Detect which cell encompasses the target text, then output its [X, Y] center coordinate. 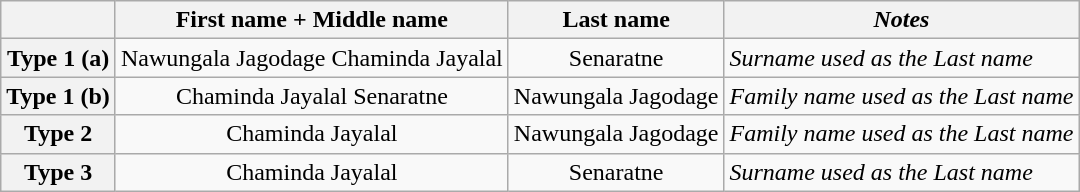
Nawungala Jagodage Chaminda Jayalal [312, 58]
Chaminda Jayalal Senaratne [312, 96]
First name + Middle name [312, 20]
Last name [616, 20]
Type 1 (a) [58, 58]
Type 1 (b) [58, 96]
Type 3 [58, 172]
Notes [902, 20]
Type 2 [58, 134]
